Capture the cell that displays the provided text and extract its [x, y] central coordinate. 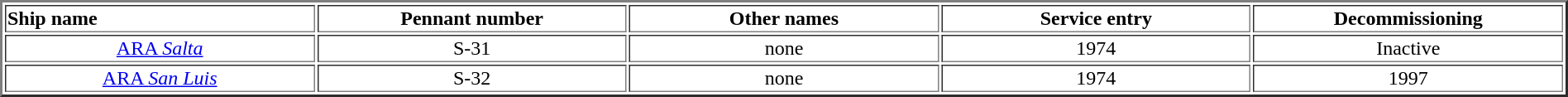
ARA Salta [160, 48]
ARA San Luis [160, 78]
Decommissioning [1408, 18]
Ship name [160, 18]
Other names [784, 18]
Inactive [1408, 48]
S-32 [471, 78]
1997 [1408, 78]
Service entry [1096, 18]
Pennant number [471, 18]
S-31 [471, 48]
